Find where the given text appears and provide that cell's center as (x, y) coordinate. 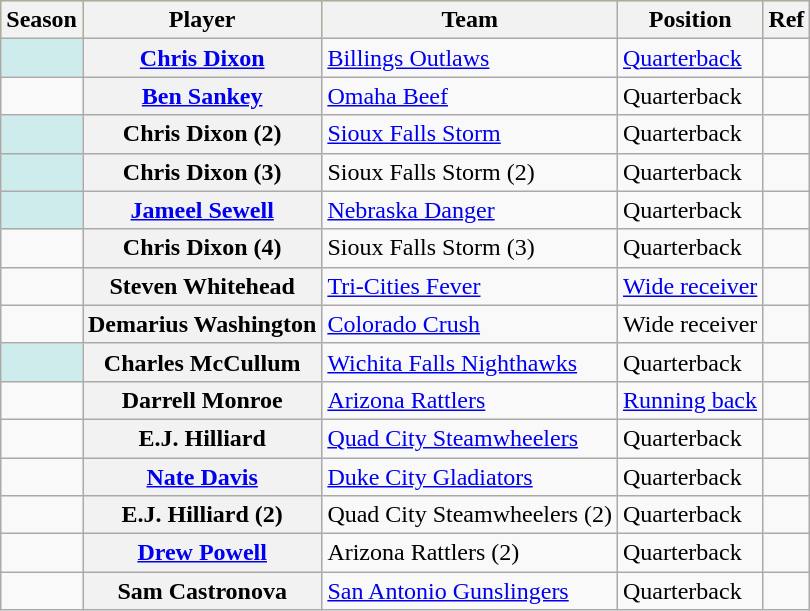
Quad City Steamwheelers (2) (470, 515)
Player (202, 20)
Chris Dixon (202, 58)
Duke City Gladiators (470, 477)
Colorado Crush (470, 324)
Charles McCullum (202, 362)
Nebraska Danger (470, 210)
Sioux Falls Storm (2) (470, 172)
Sioux Falls Storm (3) (470, 248)
Ref (786, 20)
Arizona Rattlers (2) (470, 553)
San Antonio Gunslingers (470, 591)
Sam Castronova (202, 591)
Running back (690, 400)
Arizona Rattlers (470, 400)
Billings Outlaws (470, 58)
Team (470, 20)
Chris Dixon (4) (202, 248)
Darrell Monroe (202, 400)
Chris Dixon (2) (202, 134)
Wichita Falls Nighthawks (470, 362)
Quad City Steamwheelers (470, 438)
Season (42, 20)
Nate Davis (202, 477)
Drew Powell (202, 553)
Omaha Beef (470, 96)
Ben Sankey (202, 96)
E.J. Hilliard (2) (202, 515)
Steven Whitehead (202, 286)
Jameel Sewell (202, 210)
Chris Dixon (3) (202, 172)
Position (690, 20)
Demarius Washington (202, 324)
Tri-Cities Fever (470, 286)
Sioux Falls Storm (470, 134)
E.J. Hilliard (202, 438)
